Provide the [x, y] coordinate of the cell's center where the given text is located.  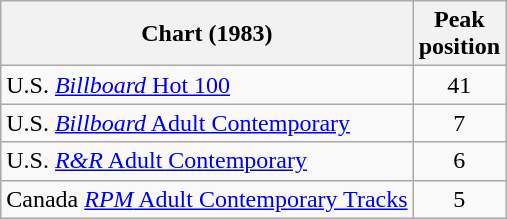
5 [459, 199]
Peakposition [459, 34]
7 [459, 123]
U.S. Billboard Hot 100 [207, 85]
U.S. Billboard Adult Contemporary [207, 123]
41 [459, 85]
Canada RPM Adult Contemporary Tracks [207, 199]
U.S. R&R Adult Contemporary [207, 161]
Chart (1983) [207, 34]
6 [459, 161]
